Determine the [x, y] coordinate at the center of the cell enclosing the given text.  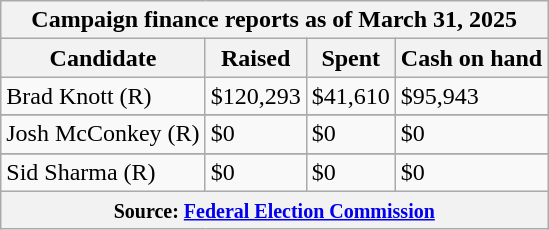
$41,610 [350, 96]
Raised [256, 58]
$95,943 [471, 96]
Spent [350, 58]
Source: Federal Election Commission [274, 210]
Sid Sharma (R) [103, 172]
Cash on hand [471, 58]
Brad Knott (R) [103, 96]
Campaign finance reports as of March 31, 2025 [274, 20]
Candidate [103, 58]
Josh McConkey (R) [103, 134]
$120,293 [256, 96]
